Locate the cell with the specified text and output its [x, y] center coordinate. 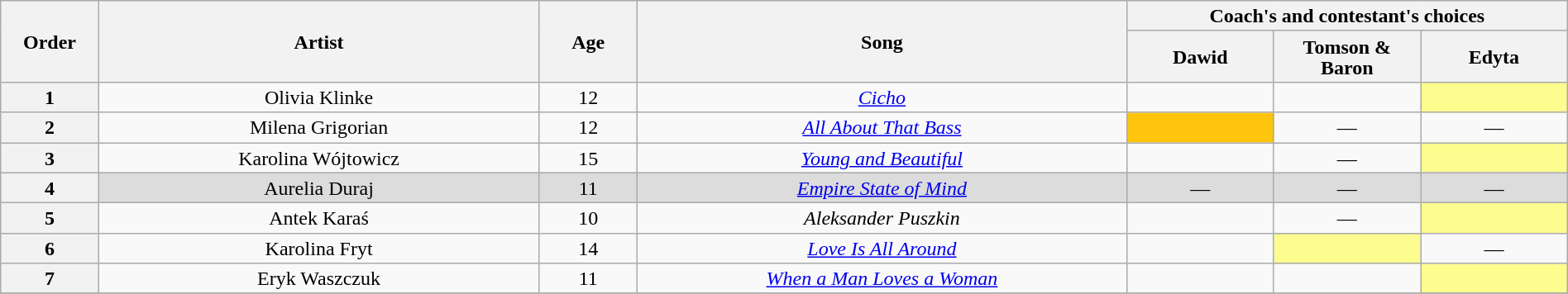
7 [50, 279]
Love Is All Around [882, 248]
Karolina Fryt [319, 248]
Age [588, 41]
All About That Bass [882, 127]
Artist [319, 41]
5 [50, 218]
When a Man Loves a Woman [882, 279]
Antek Karaś [319, 218]
3 [50, 157]
Aurelia Duraj [319, 188]
Young and Beautiful [882, 157]
Aleksander Puszkin [882, 218]
Song [882, 41]
2 [50, 127]
15 [588, 157]
Tomson & Baron [1347, 56]
4 [50, 188]
Olivia Klinke [319, 97]
Edyta [1494, 56]
Eryk Waszczuk [319, 279]
Cicho [882, 97]
6 [50, 248]
Order [50, 41]
1 [50, 97]
Karolina Wójtowicz [319, 157]
10 [588, 218]
Milena Grigorian [319, 127]
14 [588, 248]
Empire State of Mind [882, 188]
Dawid [1200, 56]
Coach's and contestant's choices [1346, 17]
